Capture the cell that displays the provided text and extract its [X, Y] central coordinate. 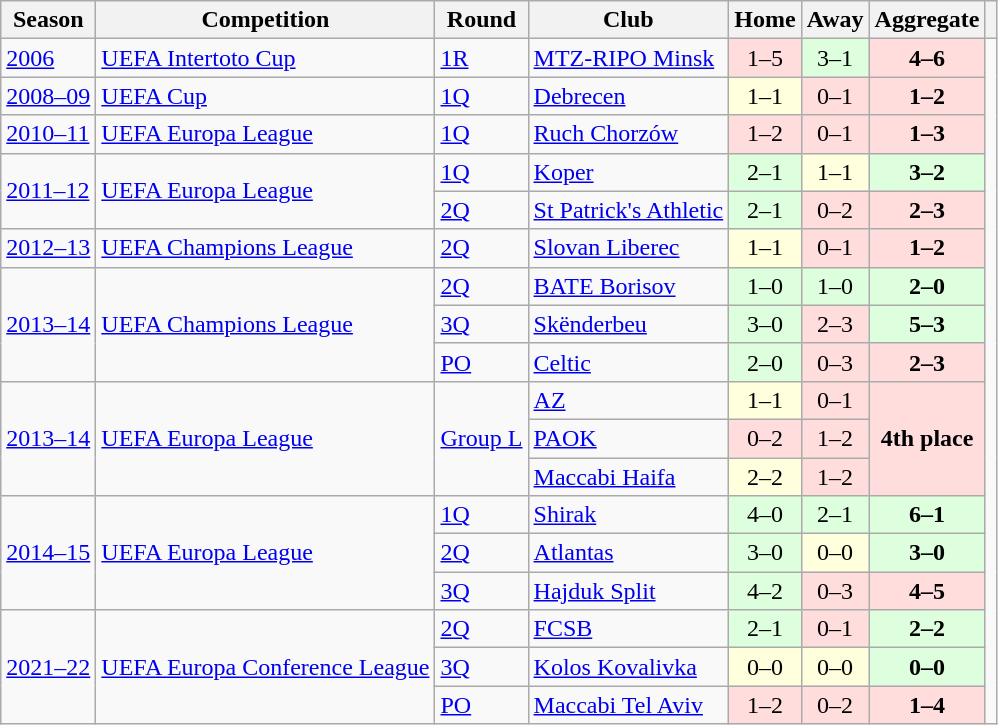
Competition [266, 20]
AZ [628, 400]
Ruch Chorzów [628, 134]
3–2 [927, 172]
Celtic [628, 362]
2021–22 [48, 667]
Maccabi Tel Aviv [628, 705]
1–4 [927, 705]
BATE Borisov [628, 286]
Round [482, 20]
5–3 [927, 324]
2011–12 [48, 191]
3–1 [835, 58]
Club [628, 20]
Atlantas [628, 553]
4–0 [765, 515]
6–1 [927, 515]
4th place [927, 438]
MTZ-RIPO Minsk [628, 58]
1–3 [927, 134]
Maccabi Haifa [628, 477]
Skënderbeu [628, 324]
2010–11 [48, 134]
UEFA Cup [266, 96]
Debrecen [628, 96]
Kolos Kovalivka [628, 667]
Season [48, 20]
St Patrick's Athletic [628, 210]
UEFA Intertoto Cup [266, 58]
1–5 [765, 58]
FCSB [628, 629]
1R [482, 58]
Koper [628, 172]
2008–09 [48, 96]
4–5 [927, 591]
4–6 [927, 58]
Aggregate [927, 20]
UEFA Europa Conference League [266, 667]
Away [835, 20]
Shirak [628, 515]
PAOK [628, 438]
2012–13 [48, 248]
Slovan Liberec [628, 248]
2014–15 [48, 553]
4–2 [765, 591]
Group L [482, 438]
Hajduk Split [628, 591]
Home [765, 20]
2006 [48, 58]
